Search for the cell housing the specified text and yield its (X, Y) center coordinate. 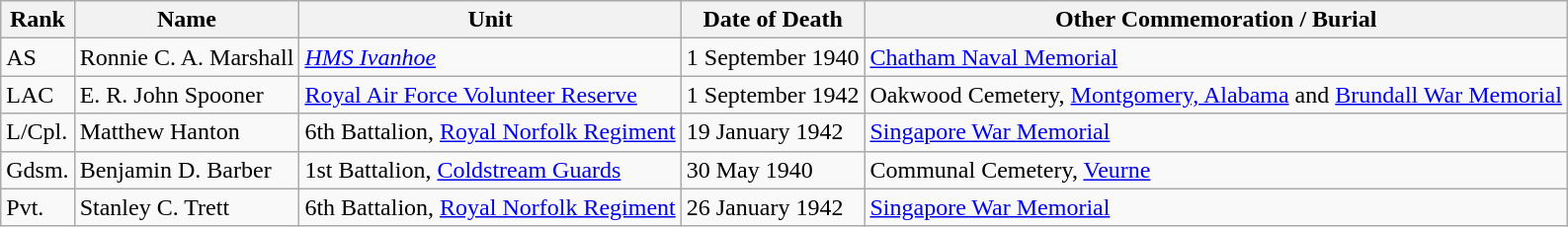
Benjamin D. Barber (187, 170)
Ronnie C. A. Marshall (187, 57)
30 May 1940 (773, 170)
E. R. John Spooner (187, 95)
Communal Cemetery, Veurne (1215, 170)
Date of Death (773, 20)
Stanley C. Trett (187, 207)
Unit (490, 20)
Gdsm. (38, 170)
Royal Air Force Volunteer Reserve (490, 95)
AS (38, 57)
1 September 1940 (773, 57)
Name (187, 20)
Oakwood Cemetery, Montgomery, Alabama and Brundall War Memorial (1215, 95)
L/Cpl. (38, 132)
Other Commemoration / Burial (1215, 20)
Pvt. (38, 207)
Matthew Hanton (187, 132)
1st Battalion, Coldstream Guards (490, 170)
Rank (38, 20)
1 September 1942 (773, 95)
19 January 1942 (773, 132)
HMS Ivanhoe (490, 57)
Chatham Naval Memorial (1215, 57)
26 January 1942 (773, 207)
LAC (38, 95)
